Capture the cell that displays the provided text and extract its [X, Y] central coordinate. 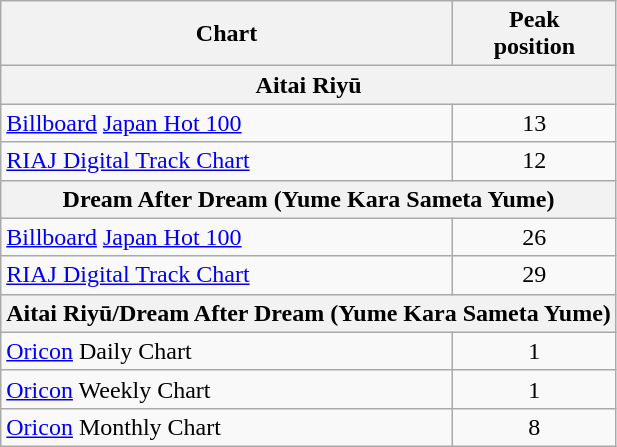
Oricon Daily Chart [227, 351]
Aitai Riyū [309, 85]
29 [534, 275]
26 [534, 237]
Chart [227, 34]
13 [534, 123]
Dream After Dream (Yume Kara Sameta Yume) [309, 199]
Aitai Riyū/Dream After Dream (Yume Kara Sameta Yume) [309, 313]
8 [534, 427]
12 [534, 161]
Peakposition [534, 34]
Oricon Weekly Chart [227, 389]
Oricon Monthly Chart [227, 427]
